Locate the cell with the specified text and output its [x, y] center coordinate. 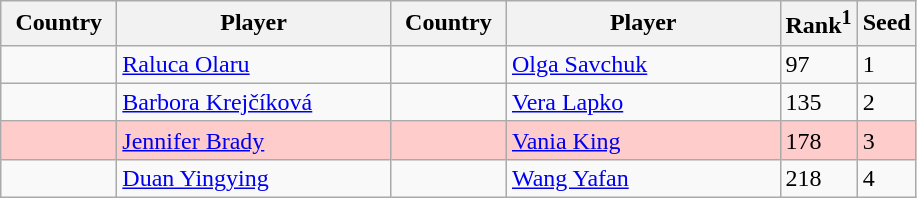
Jennifer Brady [254, 140]
Raluca Olaru [254, 64]
Vera Lapko [643, 102]
1 [886, 64]
Olga Savchuk [643, 64]
4 [886, 178]
Barbora Krejčíková [254, 102]
Vania King [643, 140]
Rank1 [818, 24]
Wang Yafan [643, 178]
135 [818, 102]
Duan Yingying [254, 178]
2 [886, 102]
3 [886, 140]
178 [818, 140]
Seed [886, 24]
97 [818, 64]
218 [818, 178]
